Pinpoint the cell where the given text exists, returning its (X, Y) midpoint coordinate. 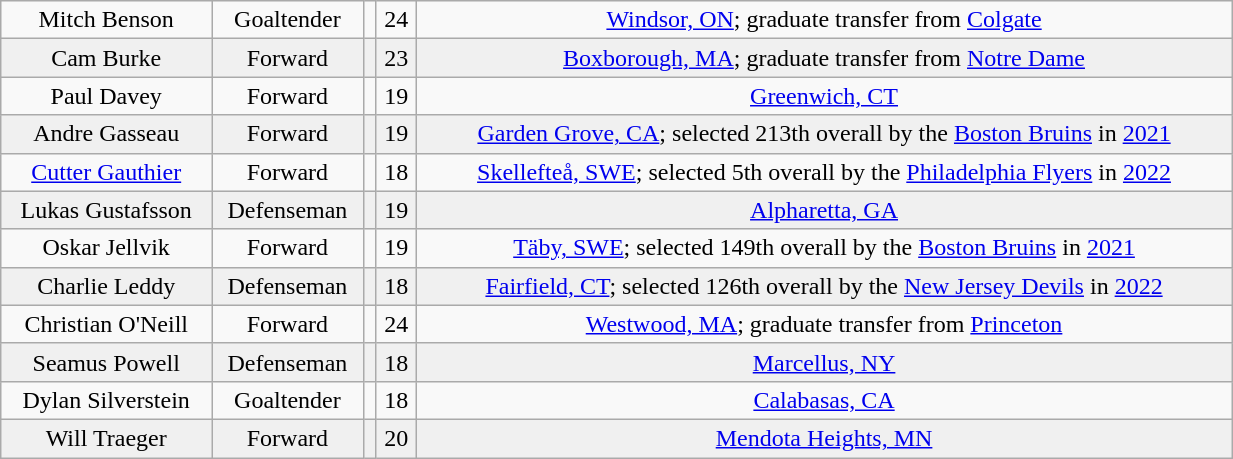
Cutter Gauthier (106, 172)
Garden Grove, CA; selected 213th overall by the Boston Bruins in 2021 (824, 134)
Dylan Silverstein (106, 400)
Seamus Powell (106, 362)
Lukas Gustafsson (106, 210)
Windsor, ON; graduate transfer from Colgate (824, 20)
Andre Gasseau (106, 134)
Calabasas, CA (824, 400)
Will Traeger (106, 438)
23 (396, 58)
20 (396, 438)
Fairfield, CT; selected 126th overall by the New Jersey Devils in 2022 (824, 286)
Mendota Heights, MN (824, 438)
Christian O'Neill (106, 324)
Täby, SWE; selected 149th overall by the Boston Bruins in 2021 (824, 248)
Greenwich, CT (824, 96)
Alpharetta, GA (824, 210)
Mitch Benson (106, 20)
Charlie Leddy (106, 286)
Oskar Jellvik (106, 248)
Boxborough, MA; graduate transfer from Notre Dame (824, 58)
Cam Burke (106, 58)
Skellefteå, SWE; selected 5th overall by the Philadelphia Flyers in 2022 (824, 172)
Westwood, MA; graduate transfer from Princeton (824, 324)
Marcellus, NY (824, 362)
Paul Davey (106, 96)
